Provide the [X, Y] coordinate of the cell's center where the given text is located.  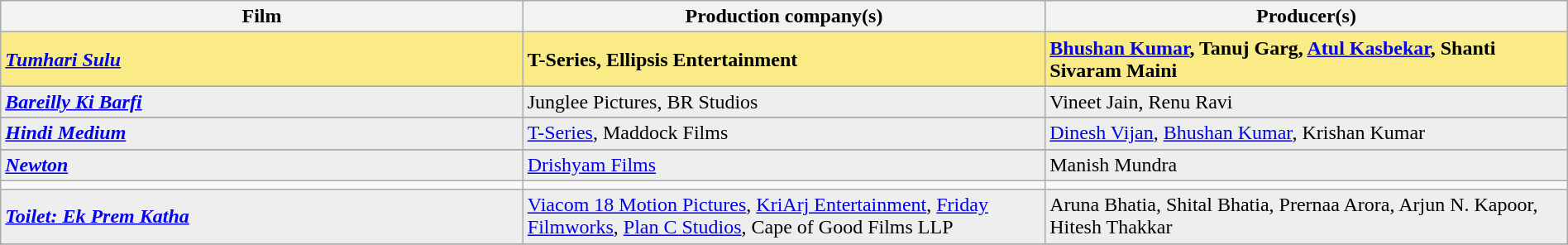
Vineet Jain, Renu Ravi [1307, 102]
T-Series, Maddock Films [784, 133]
Bhushan Kumar, Tanuj Garg, Atul Kasbekar, Shanti Sivaram Maini [1307, 60]
Toilet: Ek Prem Katha [262, 217]
Production company(s) [784, 17]
Film [262, 17]
Bareilly Ki Barfi [262, 102]
Hindi Medium [262, 133]
Viacom 18 Motion Pictures, KriArj Entertainment, Friday Filmworks, Plan C Studios, Cape of Good Films LLP [784, 217]
Tumhari Sulu [262, 60]
Dinesh Vijan, Bhushan Kumar, Krishan Kumar [1307, 133]
Producer(s) [1307, 17]
Aruna Bhatia, Shital Bhatia, Prernaa Arora, Arjun N. Kapoor, Hitesh Thakkar [1307, 217]
T-Series, Ellipsis Entertainment [784, 60]
Junglee Pictures, BR Studios [784, 102]
Drishyam Films [784, 165]
Manish Mundra [1307, 165]
Newton [262, 165]
